Scan for the cell matching the given text and deliver its [X, Y] coordinate at center. 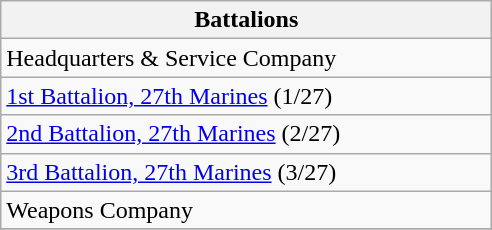
Weapons Company [246, 210]
2nd Battalion, 27th Marines (2/27) [246, 134]
3rd Battalion, 27th Marines (3/27) [246, 172]
Headquarters & Service Company [246, 58]
1st Battalion, 27th Marines (1/27) [246, 96]
Battalions [246, 20]
